Return the (X, Y) coordinate for the center point of the cell that contains the specified text.  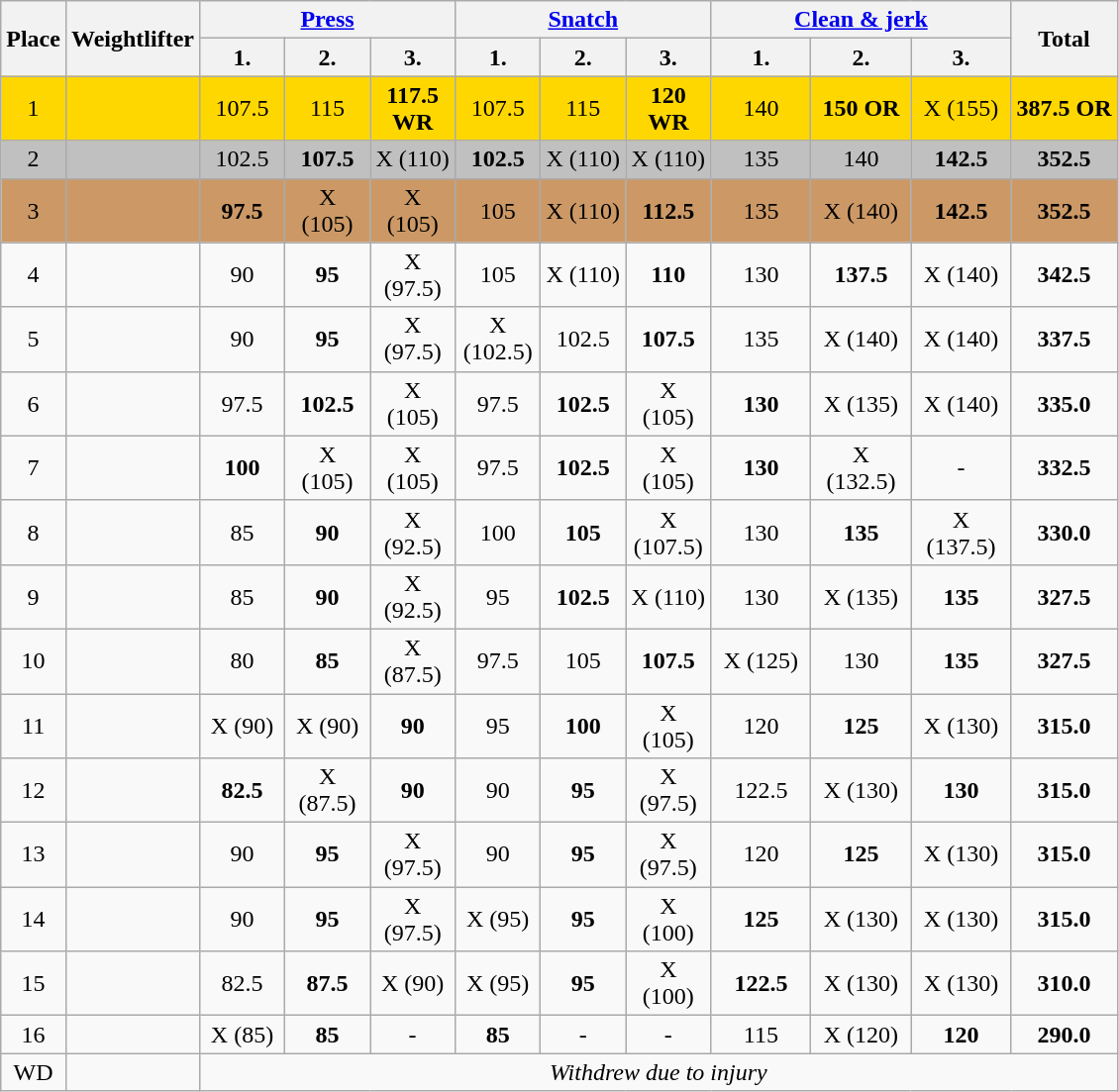
X (107.5) (668, 533)
4 (34, 275)
X (125) (761, 661)
Weightlifter (133, 39)
11 (34, 725)
Snatch (583, 20)
150 OR (862, 109)
5 (34, 339)
337.5 (1064, 339)
X (85) (242, 1035)
112.5 (668, 210)
WD (34, 1072)
10 (34, 661)
X (120) (862, 1035)
X (155) (961, 109)
387.5 OR (1064, 109)
2 (34, 159)
15 (34, 984)
X (132.5) (862, 467)
80 (242, 661)
Press (327, 20)
1 (34, 109)
Total (1064, 39)
6 (34, 404)
330.0 (1064, 533)
Clean & jerk (862, 20)
Withdrew due to injury (658, 1072)
8 (34, 533)
14 (34, 919)
9 (34, 596)
7 (34, 467)
X (137.5) (961, 533)
117.5 WR (413, 109)
335.0 (1064, 404)
13 (34, 855)
120 WR (668, 109)
310.0 (1064, 984)
X (102.5) (498, 339)
332.5 (1064, 467)
16 (34, 1035)
342.5 (1064, 275)
87.5 (328, 984)
Place (34, 39)
137.5 (862, 275)
110 (668, 275)
3 (34, 210)
12 (34, 790)
290.0 (1064, 1035)
